Scan for the cell matching the given text and deliver its (X, Y) coordinate at center. 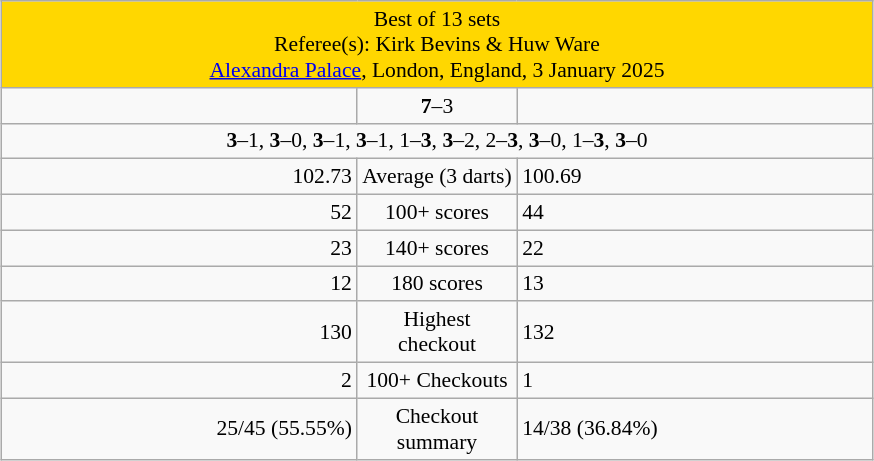
1 (694, 381)
25/45 (55.55%) (180, 428)
132 (694, 332)
180 scores (437, 284)
140+ scores (437, 248)
100.69 (694, 177)
44 (694, 213)
2 (180, 381)
12 (180, 284)
102.73 (180, 177)
52 (180, 213)
Average (3 darts) (437, 177)
130 (180, 332)
3–1, 3–0, 3–1, 3–1, 1–3, 3–2, 2–3, 3–0, 1–3, 3–0 (437, 141)
14/38 (36.84%) (694, 428)
100+ scores (437, 213)
13 (694, 284)
Checkout summary (437, 428)
100+ Checkouts (437, 381)
7–3 (437, 106)
23 (180, 248)
22 (694, 248)
Best of 13 sets Referee(s): Kirk Bevins & Huw Ware Alexandra Palace, London, England, 3 January 2025 (437, 44)
Highest checkout (437, 332)
